From the cell containing the given text, extract its center point as [X, Y] coordinate. 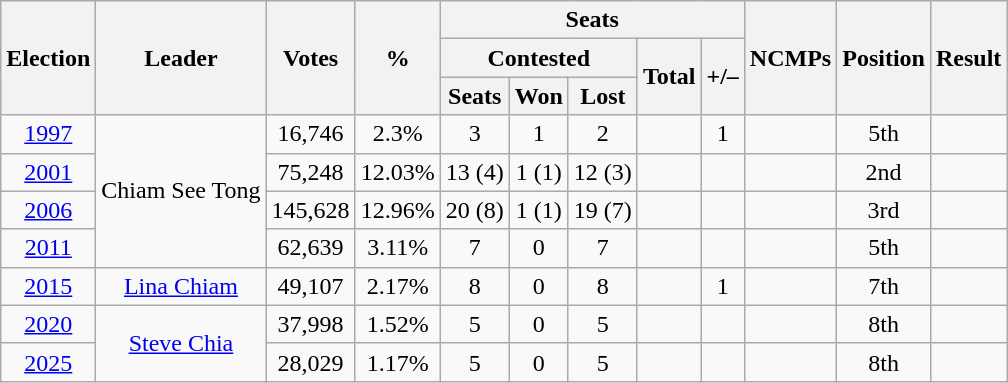
2011 [48, 248]
NCMPs [790, 58]
Lina Chiam [181, 286]
16,746 [310, 134]
2nd [884, 172]
Total [669, 77]
Leader [181, 58]
Steve Chia [181, 343]
37,998 [310, 324]
28,029 [310, 362]
1.17% [398, 362]
1997 [48, 134]
% [398, 58]
20 (8) [474, 210]
+/– [722, 77]
2025 [48, 362]
2006 [48, 210]
3.11% [398, 248]
3 [474, 134]
12.96% [398, 210]
19 (7) [602, 210]
2020 [48, 324]
1.52% [398, 324]
3rd [884, 210]
Lost [602, 96]
145,628 [310, 210]
12.03% [398, 172]
2015 [48, 286]
Result [968, 58]
12 (3) [602, 172]
Chiam See Tong [181, 191]
Votes [310, 58]
Won [538, 96]
2001 [48, 172]
Election [48, 58]
62,639 [310, 248]
75,248 [310, 172]
2.17% [398, 286]
Contested [538, 58]
Position [884, 58]
13 (4) [474, 172]
7th [884, 286]
2 [602, 134]
2.3% [398, 134]
49,107 [310, 286]
